Return [X, Y] of the center of cell containing provided text 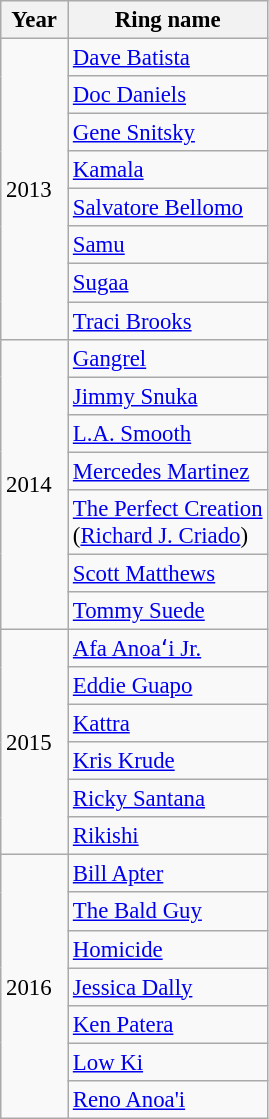
2014 [34, 484]
Kattra [168, 724]
Reno Anoa'i [168, 1100]
Jessica Dally [168, 987]
Ricky Santana [168, 799]
Homicide [168, 949]
Doc Daniels [168, 95]
The Bald Guy [168, 912]
Kris Krude [168, 761]
The Perfect Creation(Richard J. Criado) [168, 522]
Eddie Guapo [168, 686]
Rikishi [168, 836]
Sugaa [168, 283]
2016 [34, 986]
Ring name [168, 20]
L.A. Smooth [168, 433]
Mercedes Martinez [168, 471]
Afa Anoaʻi Jr. [168, 648]
Ken Patera [168, 1024]
Gangrel [168, 358]
Salvatore Bellomo [168, 208]
Year [34, 20]
2015 [34, 742]
2013 [34, 190]
Jimmy Snuka [168, 396]
Gene Snitsky [168, 133]
Bill Apter [168, 874]
Samu [168, 245]
Low Ki [168, 1062]
Scott Matthews [168, 573]
Dave Batista [168, 58]
Kamala [168, 170]
Tommy Suede [168, 611]
Traci Brooks [168, 321]
